Pinpoint the cell where the given text exists, returning its (x, y) midpoint coordinate. 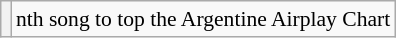
nth song to top the Argentine Airplay Chart (203, 19)
